Return (x, y) of the center of cell containing provided text 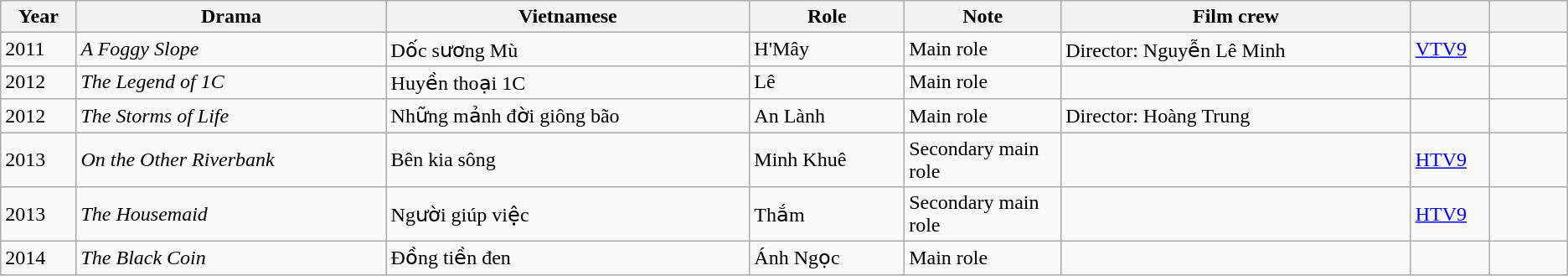
An Lành (828, 116)
Director: Hoàng Trung (1236, 116)
2011 (39, 49)
On the Other Riverbank (231, 159)
Những mảnh đời giông bão (568, 116)
Thắm (828, 215)
Lê (828, 82)
Drama (231, 17)
The Legend of 1C (231, 82)
Đồng tiền đen (568, 258)
The Storms of Life (231, 116)
Role (828, 17)
Dốc sương Mù (568, 49)
2014 (39, 258)
Vietnamese (568, 17)
Director: Nguyễn Lê Minh (1236, 49)
H'Mây (828, 49)
The Black Coin (231, 258)
The Housemaid (231, 215)
Note (983, 17)
Year (39, 17)
Bên kia sông (568, 159)
Film crew (1236, 17)
Ánh Ngọc (828, 258)
VTV9 (1450, 49)
Người giúp việc (568, 215)
Minh Khuê (828, 159)
A Foggy Slope (231, 49)
Huyền thoại 1C (568, 82)
